Locate the cell with the specified text and output its [X, Y] center coordinate. 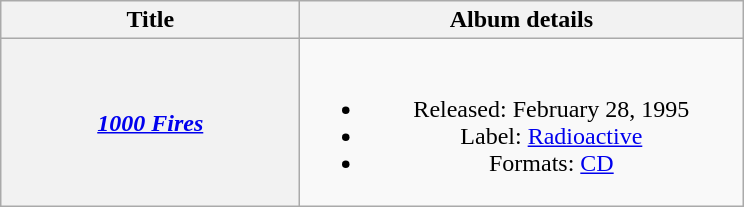
Album details [522, 20]
Released: February 28, 1995Label: RadioactiveFormats: CD [522, 122]
1000 Fires [150, 122]
Title [150, 20]
